From the cell containing the given text, extract its center point as [x, y] coordinate. 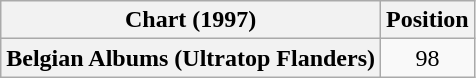
98 [428, 58]
Chart (1997) [191, 20]
Position [428, 20]
Belgian Albums (Ultratop Flanders) [191, 58]
